Provide the (x, y) coordinate of the cell's center where the given text is located.  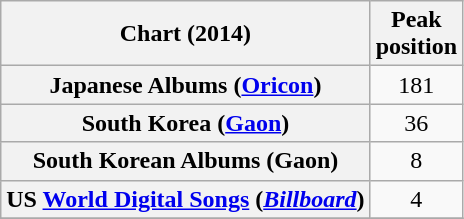
Peakposition (416, 34)
181 (416, 85)
8 (416, 161)
36 (416, 123)
South Korea (Gaon) (186, 123)
Chart (2014) (186, 34)
4 (416, 199)
South Korean Albums (Gaon) (186, 161)
US World Digital Songs (Billboard) (186, 199)
Japanese Albums (Oricon) (186, 85)
